Pinpoint the cell where the given text exists, returning its (X, Y) midpoint coordinate. 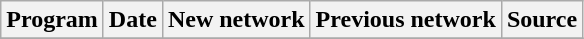
Source (542, 20)
New network (236, 20)
Date (132, 20)
Previous network (406, 20)
Program (52, 20)
